Provide the (x, y) coordinate of the cell's center where the given text is located.  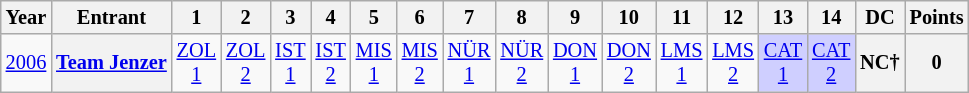
12 (733, 17)
Year (26, 17)
ZOL2 (246, 63)
1 (196, 17)
CAT1 (783, 63)
0 (937, 63)
14 (831, 17)
Points (937, 17)
IST1 (290, 63)
NC† (880, 63)
8 (522, 17)
MIS2 (420, 63)
NÜR2 (522, 63)
13 (783, 17)
IST2 (331, 63)
ZOL1 (196, 63)
DON1 (575, 63)
CAT2 (831, 63)
6 (420, 17)
5 (374, 17)
2 (246, 17)
10 (629, 17)
MIS1 (374, 63)
Team Jenzer (111, 63)
9 (575, 17)
11 (682, 17)
LMS1 (682, 63)
3 (290, 17)
2006 (26, 63)
DON2 (629, 63)
Entrant (111, 17)
4 (331, 17)
DC (880, 17)
LMS2 (733, 63)
7 (470, 17)
NÜR1 (470, 63)
